Return [X, Y] of the center of cell containing provided text 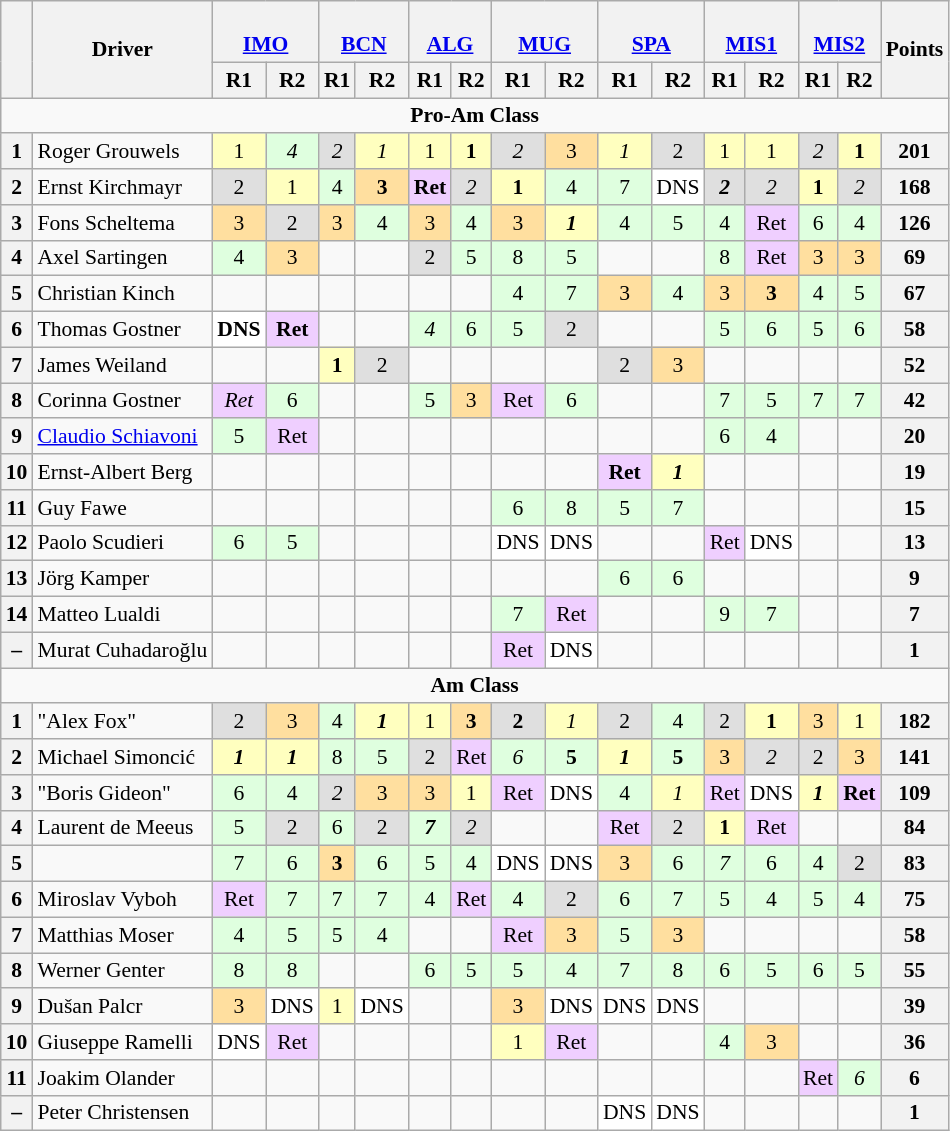
Ernst-Albert Berg [122, 472]
BCN [364, 32]
Werner Genter [122, 971]
182 [915, 722]
Claudio Schiavoni [122, 437]
Matthias Moser [122, 935]
Am Class [475, 686]
Matteo Lualdi [122, 615]
141 [915, 757]
Jörg Kamper [122, 579]
20 [915, 437]
84 [915, 828]
75 [915, 900]
Murat Cuhadaroğlu [122, 650]
42 [915, 401]
Dušan Palcr [122, 1007]
"Boris Gideon" [122, 793]
12 [17, 543]
83 [915, 864]
15 [915, 508]
Laurent de Meeus [122, 828]
36 [915, 1042]
52 [915, 365]
ALG [450, 32]
Pro-Am Class [475, 116]
55 [915, 971]
SPA [652, 32]
MIS1 [752, 32]
Axel Sartingen [122, 258]
Christian Kinch [122, 294]
69 [915, 258]
Peter Christensen [122, 1113]
Michael Simoncić [122, 757]
126 [915, 223]
67 [915, 294]
Miroslav Vyboh [122, 900]
Paolo Scudieri [122, 543]
Roger Grouwels [122, 152]
Points [915, 50]
Thomas Gostner [122, 330]
Giuseppe Ramelli [122, 1042]
39 [915, 1007]
Fons Scheltema [122, 223]
Ernst Kirchmayr [122, 187]
14 [17, 615]
Corinna Gostner [122, 401]
MUG [544, 32]
"Alex Fox" [122, 722]
James Weiland [122, 365]
109 [915, 793]
201 [915, 152]
MIS2 [840, 32]
168 [915, 187]
Joakim Olander [122, 1078]
Guy Fawe [122, 508]
IMO [266, 32]
19 [915, 472]
Driver [122, 50]
